Extract the (X, Y) coordinate from the center of the cell holding the provided text.  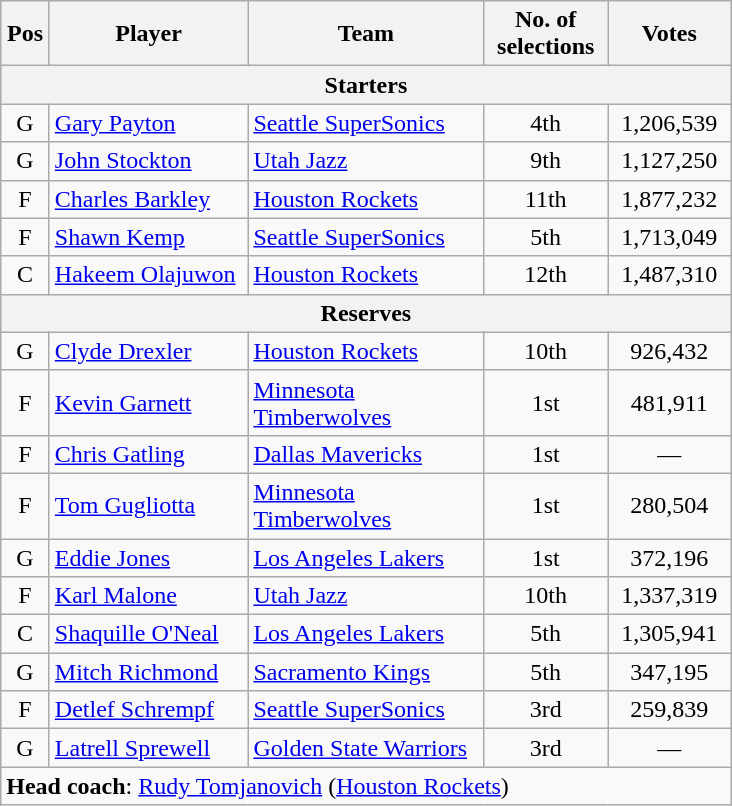
No. of selections (546, 34)
John Stockton (148, 161)
Charles Barkley (148, 199)
Reserves (366, 313)
Team (366, 34)
1,713,049 (670, 237)
Chris Gatling (148, 454)
Tom Gugliotta (148, 506)
280,504 (670, 506)
347,195 (670, 672)
259,839 (670, 710)
11th (546, 199)
1,337,319 (670, 596)
12th (546, 275)
Votes (670, 34)
Karl Malone (148, 596)
926,432 (670, 351)
Head coach: Rudy Tomjanovich (Houston Rockets) (366, 786)
1,206,539 (670, 123)
4th (546, 123)
Dallas Mavericks (366, 454)
Kevin Garnett (148, 402)
Starters (366, 85)
1,877,232 (670, 199)
Hakeem Olajuwon (148, 275)
Clyde Drexler (148, 351)
Mitch Richmond (148, 672)
Sacramento Kings (366, 672)
1,127,250 (670, 161)
Pos (26, 34)
481,911 (670, 402)
Player (148, 34)
Detlef Schrempf (148, 710)
1,305,941 (670, 634)
Golden State Warriors (366, 748)
9th (546, 161)
Shawn Kemp (148, 237)
1,487,310 (670, 275)
Gary Payton (148, 123)
Latrell Sprewell (148, 748)
372,196 (670, 557)
Eddie Jones (148, 557)
Shaquille O'Neal (148, 634)
